Return [X, Y] of the center of cell containing provided text 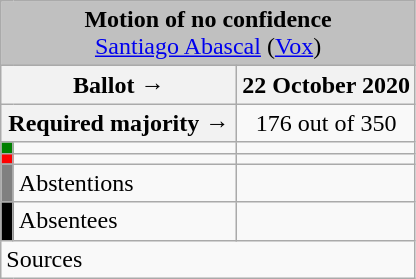
Ballot → [119, 85]
176 out of 350 [326, 123]
Required majority → [119, 123]
Absentees [125, 221]
Motion of no confidenceSantiago Abascal (Vox) [208, 34]
22 October 2020 [326, 85]
Sources [208, 259]
Abstentions [125, 183]
